Find where the given text appears and provide that cell's center as [X, Y] coordinate. 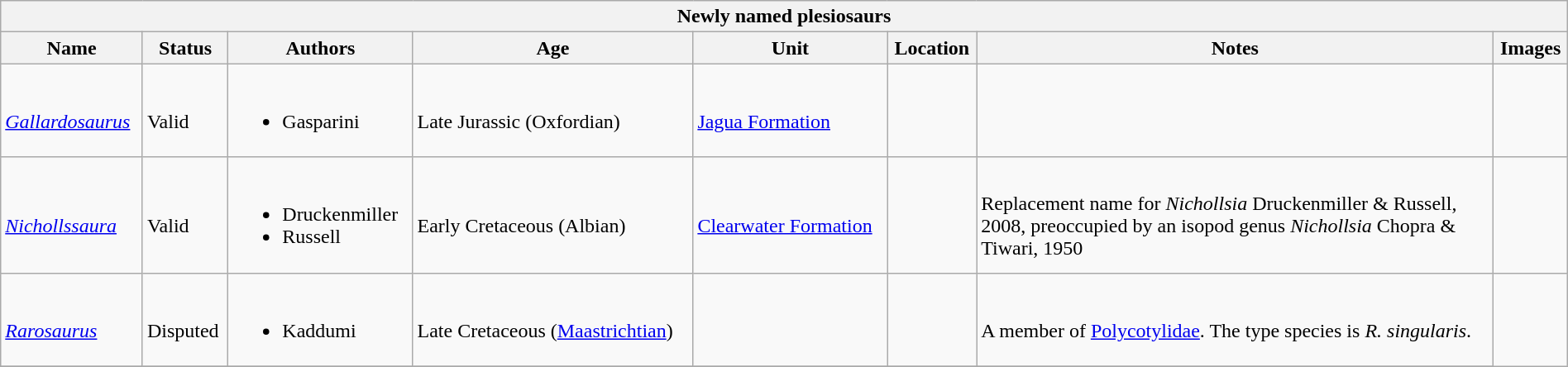
Age [552, 48]
Name [72, 48]
DruckenmillerRussell [321, 215]
Disputed [185, 319]
Clearwater Formation [791, 215]
Notes [1236, 48]
Newly named plesiosaurs [784, 17]
Nichollssaura [72, 215]
Kaddumi [321, 319]
Rarosaurus [72, 319]
Authors [321, 48]
Late Cretaceous (Maastrichtian) [552, 319]
Jagua Formation [791, 111]
Status [185, 48]
Gallardosaurus [72, 111]
Gasparini [321, 111]
Replacement name for Nichollsia Druckenmiller & Russell, 2008, preoccupied by an isopod genus Nichollsia Chopra & Tiwari, 1950 [1236, 215]
Late Jurassic (Oxfordian) [552, 111]
A member of Polycotylidae. The type species is R. singularis. [1236, 319]
Location [932, 48]
Early Cretaceous (Albian) [552, 215]
Images [1530, 48]
Unit [791, 48]
